Determine the (x, y) coordinate at the center of the cell enclosing the given text.  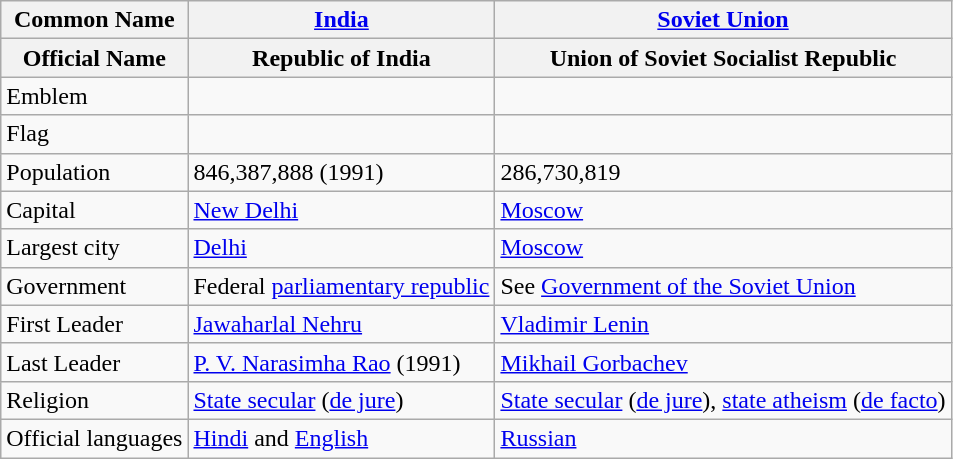
Capital (94, 210)
State secular (de jure) (342, 400)
Hindi and English (342, 438)
Last Leader (94, 362)
India (342, 20)
New Delhi (342, 210)
Republic of India (342, 58)
Flag (94, 134)
Population (94, 172)
Official Name (94, 58)
Emblem (94, 96)
846,387,888 (1991) (342, 172)
Official languages (94, 438)
Union of Soviet Socialist Republic (723, 58)
Vladimir Lenin (723, 324)
State secular (de jure), state atheism (de facto) (723, 400)
286,730,819 (723, 172)
Soviet Union (723, 20)
Largest city (94, 248)
P. V. Narasimha Rao (1991) (342, 362)
See Government of the Soviet Union (723, 286)
Government (94, 286)
Federal parliamentary republic (342, 286)
First Leader (94, 324)
Jawaharlal Nehru (342, 324)
Russian (723, 438)
Delhi (342, 248)
Common Name (94, 20)
Religion (94, 400)
Mikhail Gorbachev (723, 362)
